Return the [X, Y] coordinate for the center point of the cell that contains the specified text.  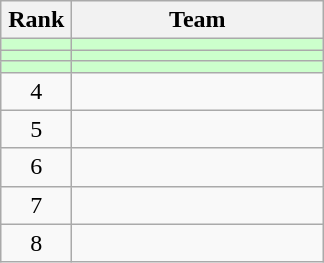
Team [198, 20]
Rank [36, 20]
7 [36, 205]
5 [36, 129]
8 [36, 243]
4 [36, 91]
6 [36, 167]
